Locate the cell with the specified text and output its (X, Y) center coordinate. 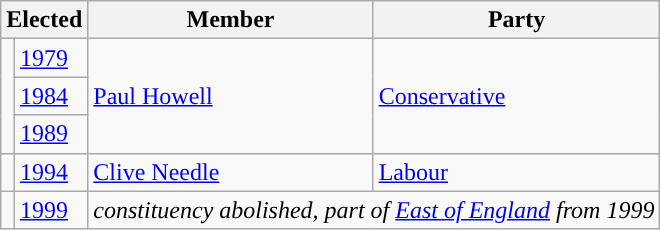
Member (230, 20)
Clive Needle (230, 172)
1999 (50, 210)
constituency abolished, part of East of England from 1999 (374, 210)
Party (516, 20)
1989 (50, 134)
Paul Howell (230, 96)
1994 (50, 172)
1984 (50, 96)
Labour (516, 172)
1979 (50, 58)
Conservative (516, 96)
Elected (44, 20)
